From the cell containing the given text, extract its center point as [X, Y] coordinate. 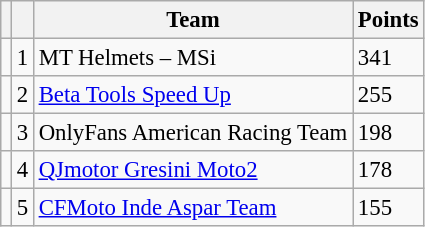
341 [388, 58]
QJmotor Gresini Moto2 [192, 170]
Team [192, 20]
Points [388, 20]
255 [388, 95]
OnlyFans American Racing Team [192, 133]
178 [388, 170]
3 [22, 133]
4 [22, 170]
Beta Tools Speed Up [192, 95]
2 [22, 95]
5 [22, 208]
MT Helmets – MSi [192, 58]
155 [388, 208]
1 [22, 58]
198 [388, 133]
CFMoto Inde Aspar Team [192, 208]
